Pinpoint the cell where the given text exists, returning its (X, Y) midpoint coordinate. 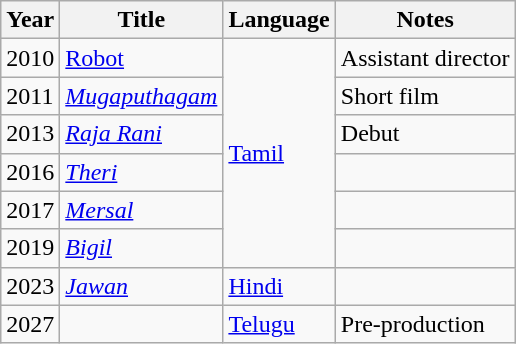
Year (30, 20)
Pre-production (425, 324)
2019 (30, 248)
Telugu (279, 324)
Jawan (142, 286)
Theri (142, 172)
Hindi (279, 286)
Robot (142, 58)
2013 (30, 134)
Mugaputhagam (142, 96)
Tamil (279, 153)
Debut (425, 134)
2023 (30, 286)
Language (279, 20)
Title (142, 20)
Short film (425, 96)
Notes (425, 20)
2017 (30, 210)
Assistant director (425, 58)
Raja Rani (142, 134)
2027 (30, 324)
Bigil (142, 248)
2011 (30, 96)
2016 (30, 172)
2010 (30, 58)
Mersal (142, 210)
